Extract the [X, Y] coordinate from the center of the cell holding the provided text.  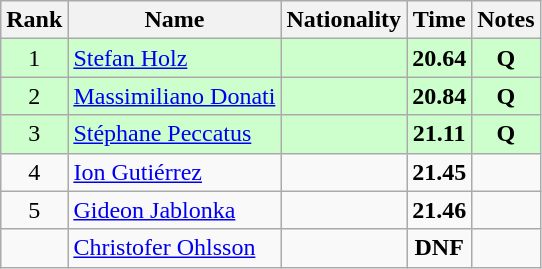
Gideon Jablonka [174, 210]
4 [34, 172]
Time [440, 20]
Rank [34, 20]
20.64 [440, 58]
2 [34, 96]
Ion Gutiérrez [174, 172]
DNF [440, 248]
Nationality [344, 20]
21.45 [440, 172]
21.11 [440, 134]
Stefan Holz [174, 58]
1 [34, 58]
20.84 [440, 96]
3 [34, 134]
21.46 [440, 210]
Name [174, 20]
Christofer Ohlsson [174, 248]
Stéphane Peccatus [174, 134]
5 [34, 210]
Notes [506, 20]
Massimiliano Donati [174, 96]
